Identify which cell holds the provided text, then report its (X, Y) central coordinate. 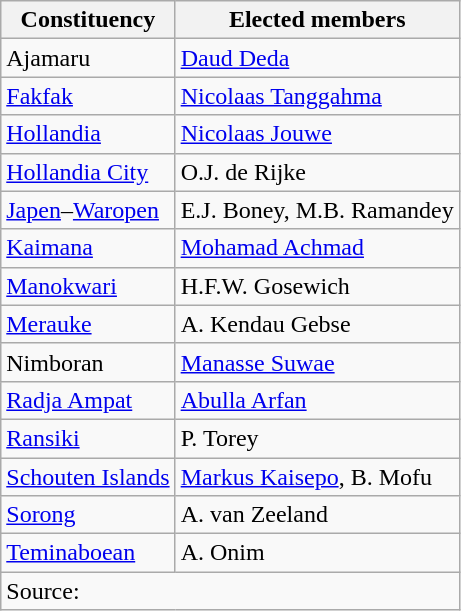
Kaimana (88, 248)
Radja Ampat (88, 400)
Nicolaas Tanggahma (317, 96)
Manasse Suwae (317, 362)
Hollandia (88, 134)
Daud Deda (317, 58)
Japen–Waropen (88, 210)
Ajamaru (88, 58)
O.J. de Rijke (317, 172)
Schouten Islands (88, 477)
Fakfak (88, 96)
Constituency (88, 20)
Sorong (88, 515)
Manokwari (88, 286)
Teminaboean (88, 553)
A. van Zeeland (317, 515)
Merauke (88, 324)
Mohamad Achmad (317, 248)
Nimboran (88, 362)
A. Kendau Gebse (317, 324)
Hollandia City (88, 172)
P. Torey (317, 438)
Markus Kaisepo, B. Mofu (317, 477)
Ransiki (88, 438)
A. Onim (317, 553)
Source: (230, 591)
E.J. Boney, M.B. Ramandey (317, 210)
Elected members (317, 20)
Abulla Arfan (317, 400)
Nicolaas Jouwe (317, 134)
H.F.W. Gosewich (317, 286)
